Determine the [x, y] coordinate at the center of the cell enclosing the given text.  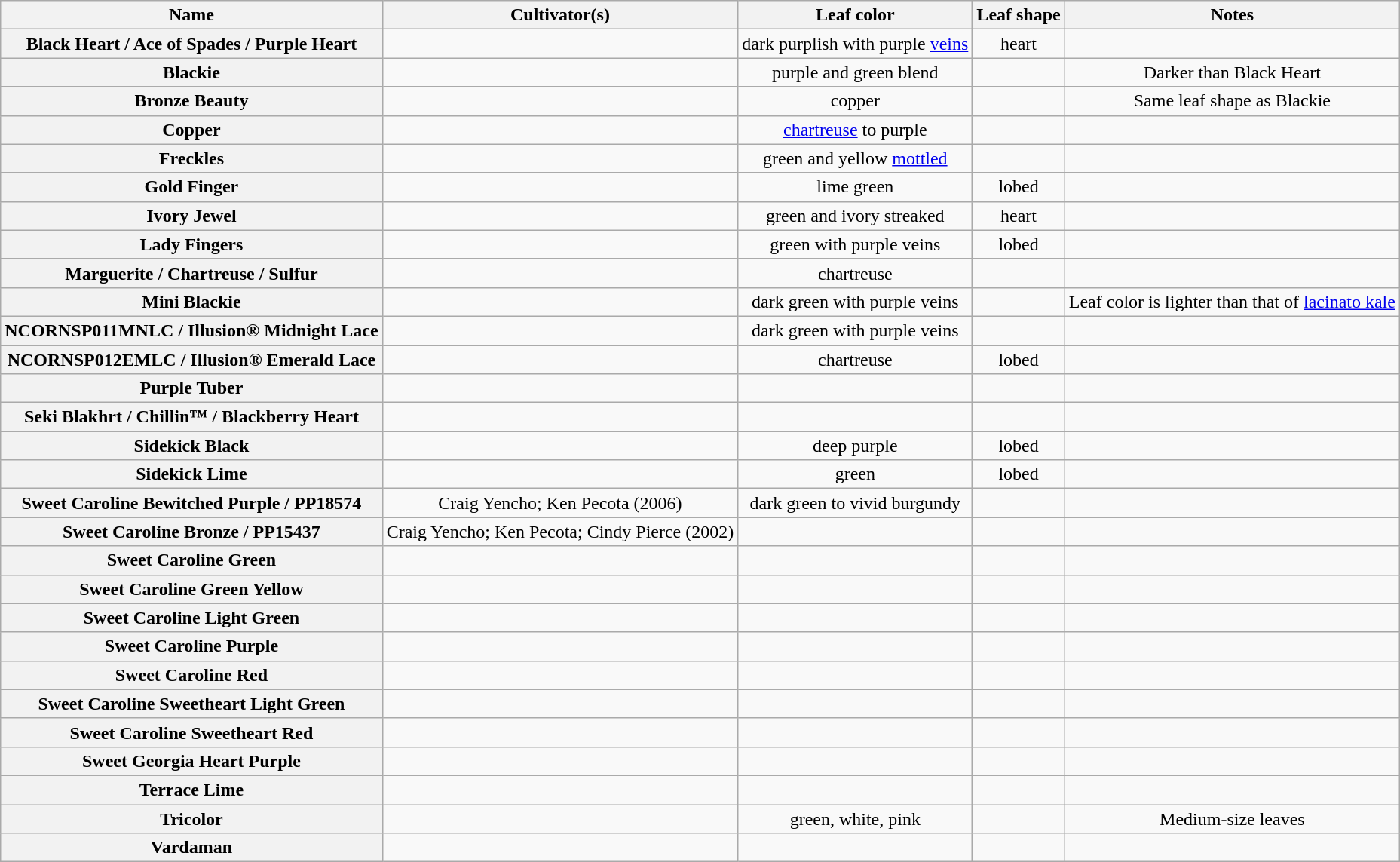
Sweet Caroline Red [191, 675]
Cultivator(s) [560, 15]
Black Heart / Ace of Spades / Purple Heart [191, 44]
Sweet Georgia Heart Purple [191, 761]
lime green [855, 187]
Name [191, 15]
dark green to vivid burgundy [855, 503]
Same leaf shape as Blackie [1232, 101]
Ivory Jewel [191, 216]
Sweet Caroline Green Yellow [191, 589]
Gold Finger [191, 187]
Sidekick Lime [191, 474]
Blackie [191, 72]
Craig Yencho; Ken Pecota; Cindy Pierce (2002) [560, 532]
NCORNSP012EMLC / Illusion® Emerald Lace [191, 360]
Craig Yencho; Ken Pecota (2006) [560, 503]
Seki Blakhrt / Chillin™ / Blackberry Heart [191, 417]
Terrace Lime [191, 790]
Tricolor [191, 818]
green and yellow mottled [855, 158]
Sweet Caroline Green [191, 560]
copper [855, 101]
Leaf color is lighter than that of lacinato kale [1232, 302]
Sweet Caroline Bronze / PP15437 [191, 532]
Sidekick Black [191, 446]
Freckles [191, 158]
NCORNSP011MNLC / Illusion® Midnight Lace [191, 330]
Sweet Caroline Light Green [191, 618]
Bronze Beauty [191, 101]
Marguerite / Chartreuse / Sulfur [191, 273]
Sweet Caroline Bewitched Purple / PP18574 [191, 503]
Copper [191, 130]
Sweet Caroline Purple [191, 646]
green, white, pink [855, 818]
Lady Fingers [191, 244]
Vardaman [191, 848]
Sweet Caroline Sweetheart Light Green [191, 704]
green [855, 474]
deep purple [855, 446]
dark purplish with purple veins [855, 44]
Darker than Black Heart [1232, 72]
purple and green blend [855, 72]
Medium-size leaves [1232, 818]
Notes [1232, 15]
Leaf shape [1019, 15]
Leaf color [855, 15]
Mini Blackie [191, 302]
Purple Tuber [191, 388]
Sweet Caroline Sweetheart Red [191, 732]
green with purple veins [855, 244]
chartreuse to purple [855, 130]
green and ivory streaked [855, 216]
